Return [X, Y] of the center of cell containing provided text 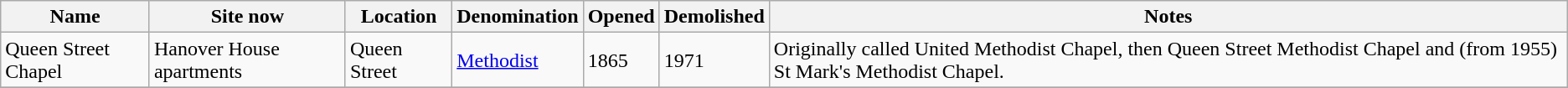
Opened [622, 17]
Denomination [518, 17]
Location [399, 17]
Notes [1168, 17]
Demolished [714, 17]
Name [75, 17]
Methodist [518, 60]
Originally called United Methodist Chapel, then Queen Street Methodist Chapel and (from 1955) St Mark's Methodist Chapel. [1168, 60]
Queen Street Chapel [75, 60]
Queen Street [399, 60]
Site now [247, 17]
Hanover House apartments [247, 60]
1971 [714, 60]
1865 [622, 60]
